Identify which cell holds the provided text, then report its [x, y] central coordinate. 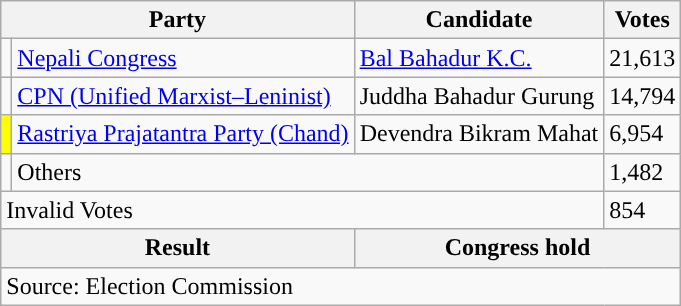
CPN (Unified Marxist–Leninist) [183, 96]
21,613 [642, 58]
Nepali Congress [183, 58]
Congress hold [518, 248]
14,794 [642, 96]
Devendra Bikram Mahat [479, 134]
Votes [642, 20]
854 [642, 210]
Rastriya Prajatantra Party (Chand) [183, 134]
6,954 [642, 134]
Result [178, 248]
Source: Election Commission [341, 286]
Juddha Bahadur Gurung [479, 96]
Candidate [479, 20]
Invalid Votes [302, 210]
Others [308, 172]
Party [178, 20]
1,482 [642, 172]
Bal Bahadur K.C. [479, 58]
